Locate the cell with the specified text and output its (X, Y) center coordinate. 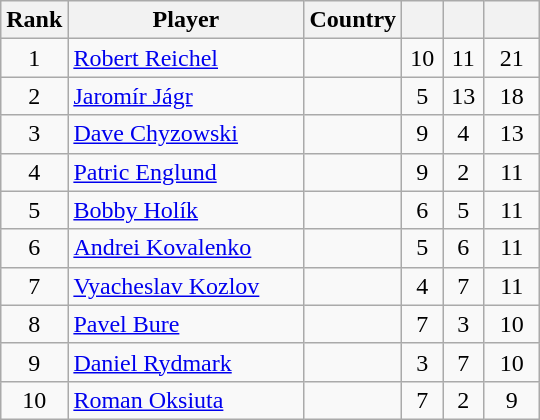
Dave Chyzowski (186, 134)
Andrei Kovalenko (186, 248)
Jaromír Jágr (186, 96)
1 (34, 58)
Robert Reichel (186, 58)
Player (186, 20)
Pavel Bure (186, 324)
Country (353, 20)
Patric Englund (186, 172)
Daniel Rydmark (186, 362)
21 (512, 58)
Roman Oksiuta (186, 400)
8 (34, 324)
Vyacheslav Kozlov (186, 286)
18 (512, 96)
Bobby Holík (186, 210)
Rank (34, 20)
